Provide the (X, Y) coordinate of the cell's center where the given text is located.  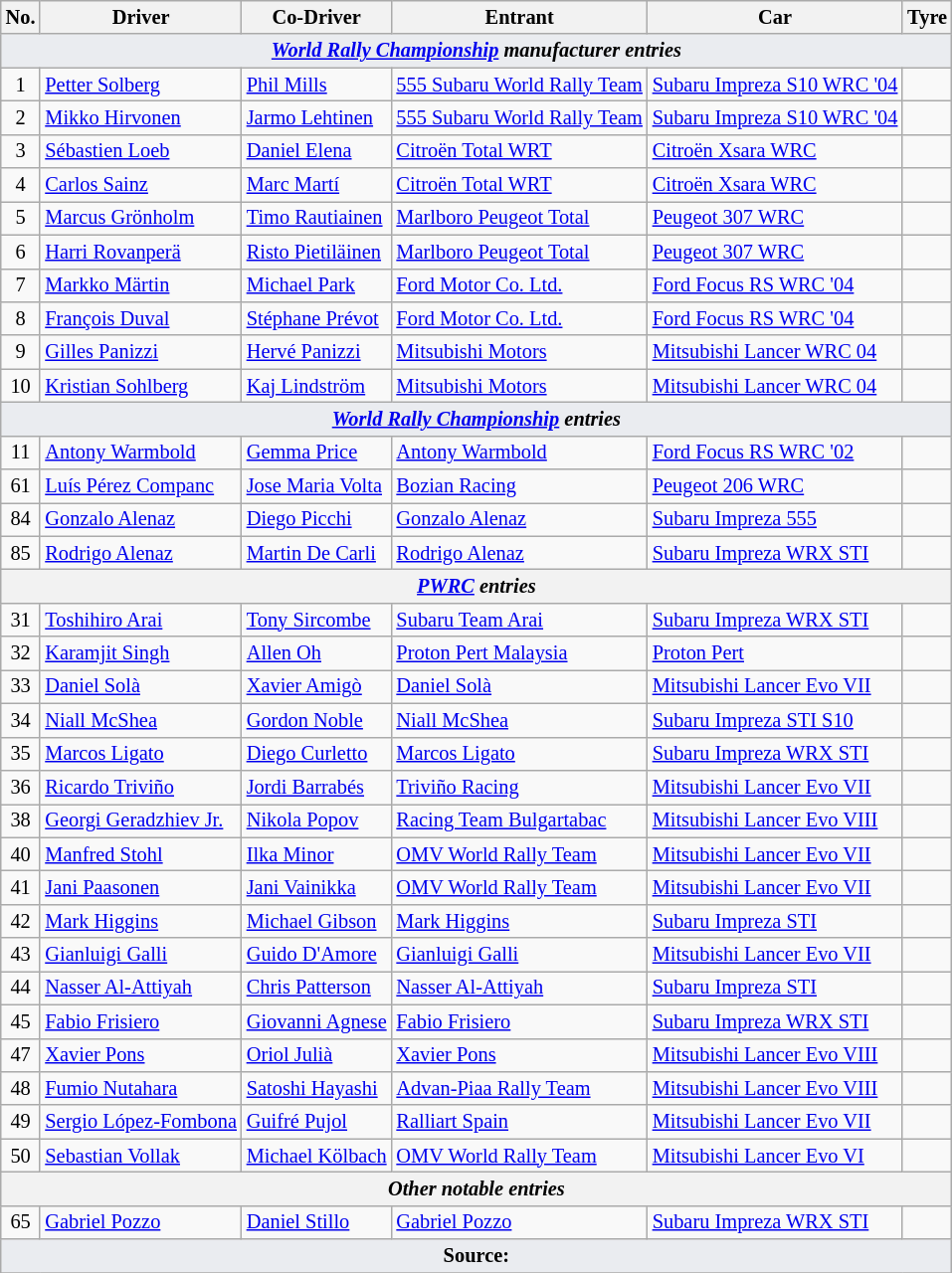
Michael Park (316, 285)
Driver (140, 17)
3 (21, 151)
Bozian Racing (519, 486)
Mitsubishi Lancer Evo VI (775, 1156)
Martin De Carli (316, 553)
7 (21, 285)
65 (21, 1222)
Other notable entries (476, 1188)
49 (21, 1122)
Jose Maria Volta (316, 486)
33 (21, 686)
Phil Mills (316, 85)
Proton Pert (775, 653)
8 (21, 318)
Ford Focus RS WRC '02 (775, 453)
Subaru Impreza 555 (775, 519)
9 (21, 352)
Car (775, 17)
10 (21, 386)
PWRC entries (476, 586)
Peugeot 206 WRC (775, 486)
2 (21, 117)
48 (21, 1088)
5 (21, 218)
Guifré Pujol (316, 1122)
Michael Gibson (316, 921)
Carlos Sainz (140, 185)
6 (21, 252)
85 (21, 553)
Georgi Geradzhiev Jr. (140, 820)
Hervé Panizzi (316, 352)
Entrant (519, 17)
Diego Picchi (316, 519)
50 (21, 1156)
41 (21, 887)
Luís Pérez Companc (140, 486)
Daniel Elena (316, 151)
Timo Rautiainen (316, 218)
84 (21, 519)
Tony Sircombe (316, 620)
4 (21, 185)
François Duval (140, 318)
Mikko Hirvonen (140, 117)
31 (21, 620)
Sébastien Loeb (140, 151)
Allen Oh (316, 653)
No. (21, 17)
Subaru Team Arai (519, 620)
42 (21, 921)
Kristian Sohlberg (140, 386)
Source: (476, 1256)
Gilles Panizzi (140, 352)
43 (21, 955)
32 (21, 653)
World Rally Championship entries (476, 419)
Racing Team Bulgartabac (519, 820)
Oriol Julià (316, 1055)
Sebastian Vollak (140, 1156)
44 (21, 988)
38 (21, 820)
Ricardo Triviño (140, 787)
Stéphane Prévot (316, 318)
Harri Rovanperä (140, 252)
Triviño Racing (519, 787)
Ilka Minor (316, 854)
Subaru Impreza STI S10 (775, 720)
11 (21, 453)
Co-Driver (316, 17)
Satoshi Hayashi (316, 1088)
35 (21, 754)
Daniel Stillo (316, 1222)
Jani Vainikka (316, 887)
Marc Martí (316, 185)
40 (21, 854)
Manfred Stohl (140, 854)
Gordon Noble (316, 720)
Michael Kölbach (316, 1156)
36 (21, 787)
61 (21, 486)
34 (21, 720)
Kaj Lindström (316, 386)
Tyre (927, 17)
Guido D'Amore (316, 955)
Nikola Popov (316, 820)
Proton Pert Malaysia (519, 653)
Risto Pietiläinen (316, 252)
Fumio Nutahara (140, 1088)
47 (21, 1055)
Xavier Amigò (316, 686)
Chris Patterson (316, 988)
Sergio López-Fombona (140, 1122)
Toshihiro Arai (140, 620)
Jani Paasonen (140, 887)
Gemma Price (316, 453)
Diego Curletto (316, 754)
Jarmo Lehtinen (316, 117)
World Rally Championship manufacturer entries (476, 51)
Jordi Barrabés (316, 787)
Marcus Grönholm (140, 218)
1 (21, 85)
Markko Märtin (140, 285)
Ralliart Spain (519, 1122)
Giovanni Agnese (316, 1021)
45 (21, 1021)
Advan-Piaa Rally Team (519, 1088)
Karamjit Singh (140, 653)
Petter Solberg (140, 85)
